Return the (x, y) coordinate for the center point of the cell that contains the specified text.  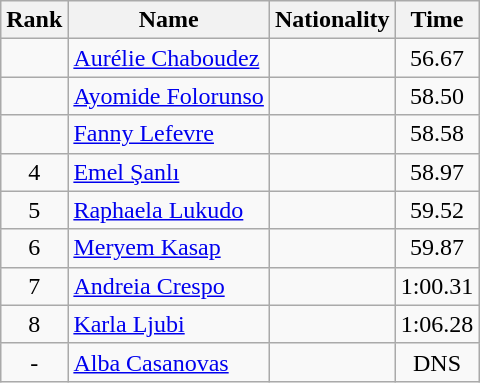
DNS (437, 362)
56.67 (437, 58)
59.87 (437, 248)
1:00.31 (437, 286)
7 (34, 286)
Name (169, 20)
8 (34, 324)
Ayomide Folorunso (169, 96)
Nationality (332, 20)
5 (34, 210)
Fanny Lefevre (169, 134)
1:06.28 (437, 324)
Andreia Crespo (169, 286)
Time (437, 20)
Rank (34, 20)
58.50 (437, 96)
6 (34, 248)
59.52 (437, 210)
Meryem Kasap (169, 248)
58.97 (437, 172)
Alba Casanovas (169, 362)
Aurélie Chaboudez (169, 58)
4 (34, 172)
Karla Ljubi (169, 324)
Emel Şanlı (169, 172)
Raphaela Lukudo (169, 210)
- (34, 362)
58.58 (437, 134)
